Locate the cell with the specified text and output its (x, y) center coordinate. 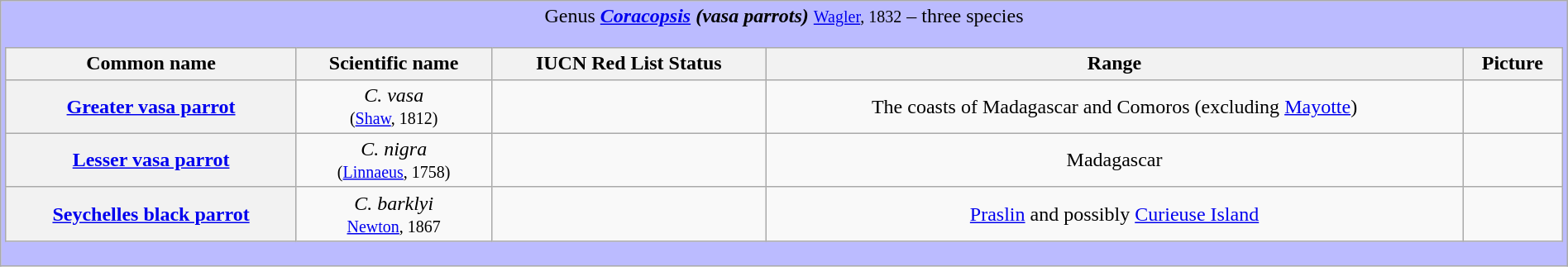
Range (1115, 64)
Praslin and possibly Curieuse Island (1115, 213)
Lesser vasa parrot (151, 160)
Picture (1513, 64)
The coasts of Madagascar and Comoros (excluding Mayotte) (1115, 106)
C. nigra (Linnaeus, 1758) (394, 160)
C. vasa (Shaw, 1812) (394, 106)
IUCN Red List Status (629, 64)
Madagascar (1115, 160)
Common name (151, 64)
C. barklyi Newton, 1867 (394, 213)
Seychelles black parrot (151, 213)
Greater vasa parrot (151, 106)
Scientific name (394, 64)
